Return the (X, Y) coordinate for the center point of the cell that contains the specified text.  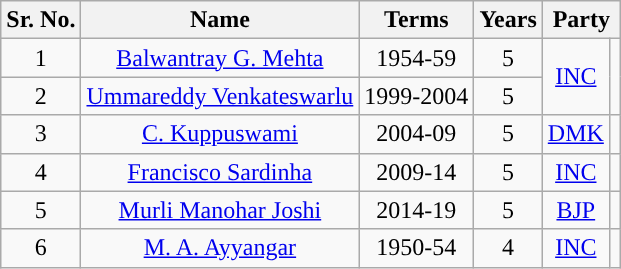
Francisco Sardinha (220, 172)
2 (41, 96)
DMK (576, 134)
C. Kuppuswami (220, 134)
Ummareddy Venkateswarlu (220, 96)
M. A. Ayyangar (220, 248)
Murli Manohar Joshi (220, 210)
Years (508, 20)
Terms (416, 20)
6 (41, 248)
1950-54 (416, 248)
2014-19 (416, 210)
3 (41, 134)
Party (581, 20)
2004-09 (416, 134)
BJP (576, 210)
Balwantray G. Mehta (220, 58)
1999-2004 (416, 96)
Name (220, 20)
2009-14 (416, 172)
1 (41, 58)
Sr. No. (41, 20)
1954-59 (416, 58)
